Extract the (X, Y) coordinate from the center of the cell holding the provided text.  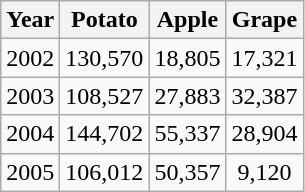
Apple (188, 20)
18,805 (188, 58)
2003 (30, 96)
130,570 (104, 58)
27,883 (188, 96)
55,337 (188, 134)
108,527 (104, 96)
32,387 (264, 96)
Potato (104, 20)
9,120 (264, 172)
2002 (30, 58)
50,357 (188, 172)
106,012 (104, 172)
17,321 (264, 58)
Year (30, 20)
28,904 (264, 134)
Grape (264, 20)
2004 (30, 134)
144,702 (104, 134)
2005 (30, 172)
